Find where the given text appears and provide that cell's center as [X, Y] coordinate. 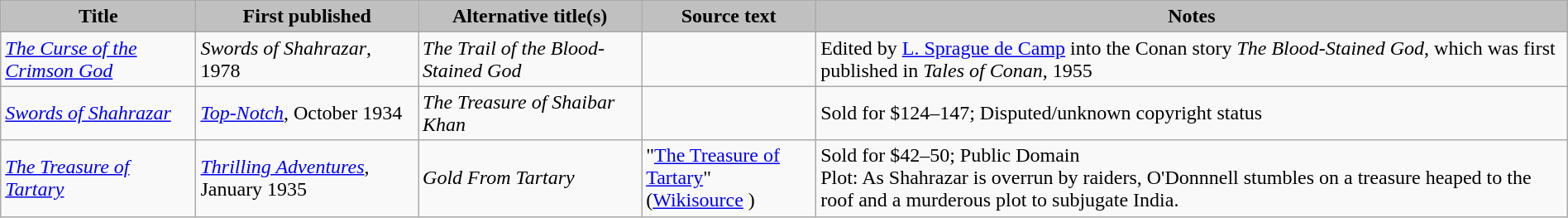
The Curse of the Crimson God [98, 60]
Sold for $124–147; Disputed/unknown copyright status [1193, 113]
Thrilling Adventures, January 1935 [308, 178]
Top-Notch, October 1934 [308, 113]
"The Treasure of Tartary" (Wikisource ) [729, 178]
Alternative title(s) [530, 17]
First published [308, 17]
Title [98, 17]
Notes [1193, 17]
Gold From Tartary [530, 178]
The Trail of the Blood-Stained God [530, 60]
Swords of Shahrazar, 1978 [308, 60]
Swords of Shahrazar [98, 113]
The Treasure of Tartary [98, 178]
The Treasure of Shaibar Khan [530, 113]
Edited by L. Sprague de Camp into the Conan story The Blood-Stained God, which was first published in Tales of Conan, 1955 [1193, 60]
Source text [729, 17]
